Capture the cell that displays the provided text and extract its (x, y) central coordinate. 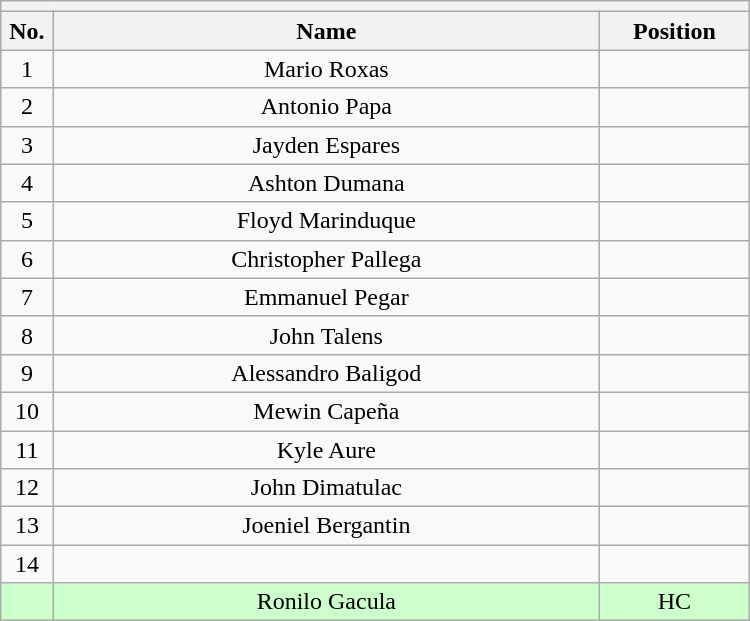
Jayden Espares (326, 145)
4 (27, 183)
Kyle Aure (326, 449)
1 (27, 69)
8 (27, 335)
Christopher Pallega (326, 259)
HC (675, 602)
No. (27, 31)
Mewin Capeña (326, 411)
13 (27, 526)
Emmanuel Pegar (326, 297)
11 (27, 449)
Joeniel Bergantin (326, 526)
10 (27, 411)
Alessandro Baligod (326, 373)
Position (675, 31)
5 (27, 221)
Floyd Marinduque (326, 221)
3 (27, 145)
Ashton Dumana (326, 183)
Name (326, 31)
14 (27, 564)
7 (27, 297)
Mario Roxas (326, 69)
6 (27, 259)
12 (27, 488)
9 (27, 373)
2 (27, 107)
Antonio Papa (326, 107)
John Dimatulac (326, 488)
John Talens (326, 335)
Ronilo Gacula (326, 602)
